Output the (x, y) coordinate of the center of the cell containing the given text.  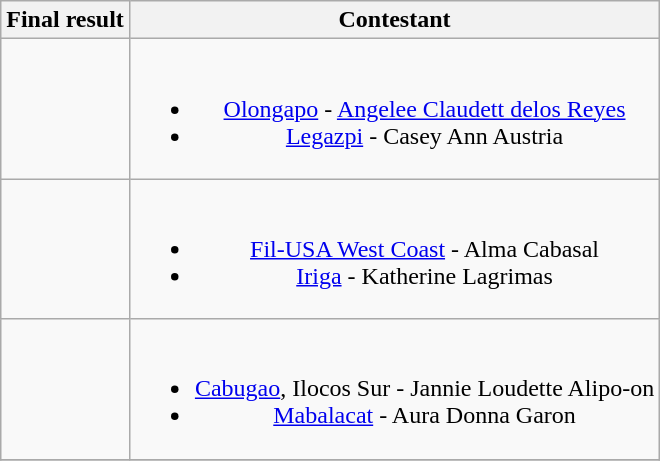
Olongapo - Angelee Claudett delos ReyesLegazpi - Casey Ann Austria (394, 109)
Final result (66, 20)
Fil-USA West Coast - Alma CabasalIriga - Katherine Lagrimas (394, 249)
Cabugao, Ilocos Sur - Jannie Loudette Alipo-onMabalacat - Aura Donna Garon (394, 389)
Contestant (394, 20)
